Find where the given text appears and provide that cell's center as (x, y) coordinate. 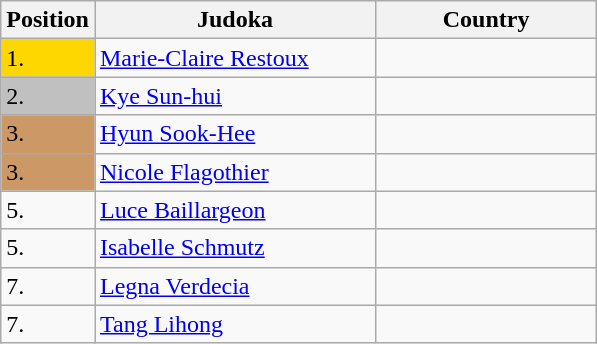
Legna Verdecia (234, 286)
Nicole Flagothier (234, 172)
Hyun Sook-Hee (234, 134)
2. (48, 96)
Kye Sun-hui (234, 96)
Luce Baillargeon (234, 210)
Isabelle Schmutz (234, 248)
Position (48, 20)
Tang Lihong (234, 324)
Marie-Claire Restoux (234, 58)
Judoka (234, 20)
1. (48, 58)
Country (486, 20)
